Detect which cell encompasses the target text, then output its [X, Y] center coordinate. 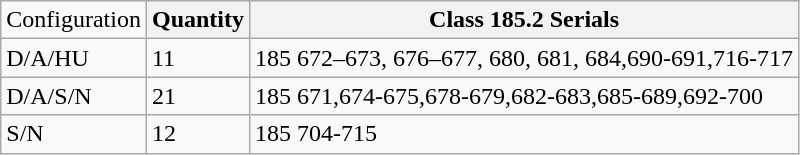
Quantity [198, 20]
D/A/HU [74, 58]
12 [198, 134]
S/N [74, 134]
185 672–673, 676–677, 680, 681, 684,690-691,716-717 [524, 58]
185 704-715 [524, 134]
185 671,674-675,678-679,682-683,685-689,692-700 [524, 96]
Configuration [74, 20]
D/A/S/N [74, 96]
11 [198, 58]
21 [198, 96]
Class 185.2 Serials [524, 20]
